Identify which cell holds the provided text, then report its [x, y] central coordinate. 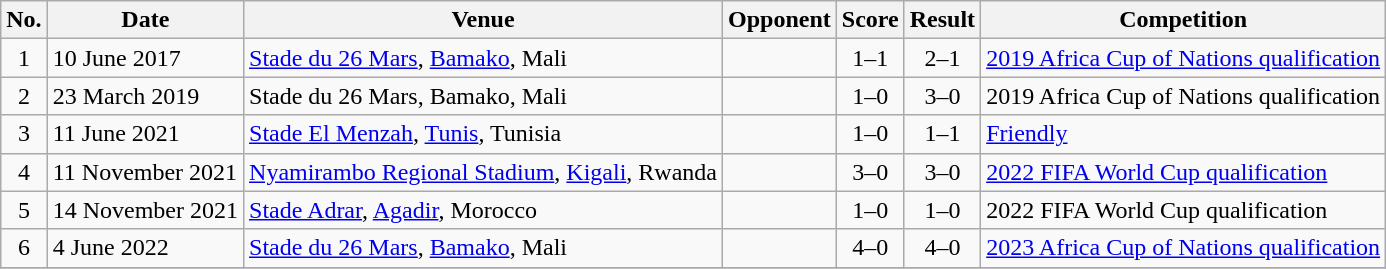
1 [24, 58]
2023 Africa Cup of Nations qualification [1184, 248]
Stade El Menzah, Tunis, Tunisia [484, 134]
Competition [1184, 20]
4 June 2022 [145, 248]
Score [870, 20]
Result [942, 20]
Opponent [780, 20]
5 [24, 210]
10 June 2017 [145, 58]
11 June 2021 [145, 134]
6 [24, 248]
3 [24, 134]
23 March 2019 [145, 96]
4 [24, 172]
11 November 2021 [145, 172]
Stade Adrar, Agadir, Morocco [484, 210]
No. [24, 20]
2 [24, 96]
14 November 2021 [145, 210]
Nyamirambo Regional Stadium, Kigali, Rwanda [484, 172]
Friendly [1184, 134]
Venue [484, 20]
Date [145, 20]
2–1 [942, 58]
